Provide the (X, Y) coordinate of the cell's center where the given text is located.  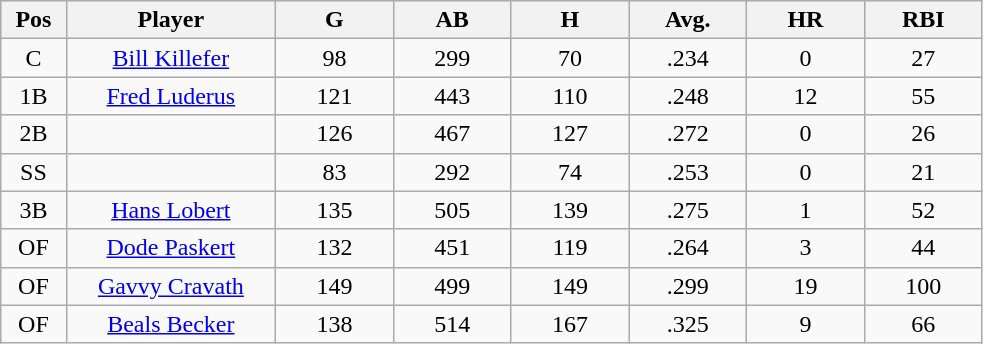
19 (806, 286)
.325 (688, 324)
66 (923, 324)
12 (806, 96)
RBI (923, 20)
27 (923, 58)
G (335, 20)
.234 (688, 58)
139 (570, 210)
Player (170, 20)
9 (806, 324)
Hans Lobert (170, 210)
3 (806, 248)
21 (923, 172)
SS (34, 172)
514 (452, 324)
1B (34, 96)
83 (335, 172)
121 (335, 96)
499 (452, 286)
70 (570, 58)
2B (34, 134)
.299 (688, 286)
Gavvy Cravath (170, 286)
44 (923, 248)
119 (570, 248)
138 (335, 324)
.253 (688, 172)
451 (452, 248)
.248 (688, 96)
1 (806, 210)
Bill Killefer (170, 58)
98 (335, 58)
H (570, 20)
127 (570, 134)
467 (452, 134)
132 (335, 248)
Dode Paskert (170, 248)
Fred Luderus (170, 96)
443 (452, 96)
100 (923, 286)
3B (34, 210)
292 (452, 172)
126 (335, 134)
HR (806, 20)
C (34, 58)
26 (923, 134)
.272 (688, 134)
135 (335, 210)
Pos (34, 20)
52 (923, 210)
.275 (688, 210)
74 (570, 172)
299 (452, 58)
55 (923, 96)
.264 (688, 248)
110 (570, 96)
167 (570, 324)
Avg. (688, 20)
505 (452, 210)
Beals Becker (170, 324)
AB (452, 20)
